Output the [X, Y] coordinate of the center of the cell containing the given text.  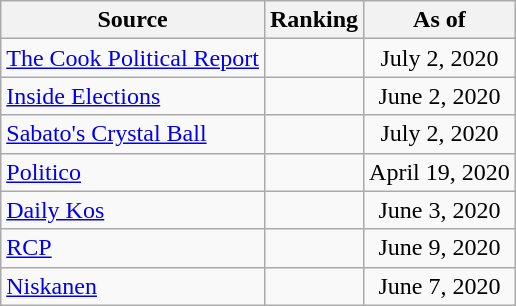
As of [440, 20]
June 2, 2020 [440, 96]
The Cook Political Report [133, 58]
Politico [133, 172]
Niskanen [133, 286]
June 9, 2020 [440, 248]
RCP [133, 248]
June 7, 2020 [440, 286]
April 19, 2020 [440, 172]
Daily Kos [133, 210]
June 3, 2020 [440, 210]
Ranking [314, 20]
Sabato's Crystal Ball [133, 134]
Inside Elections [133, 96]
Source [133, 20]
